Output the [X, Y] coordinate of the center of the cell containing the given text.  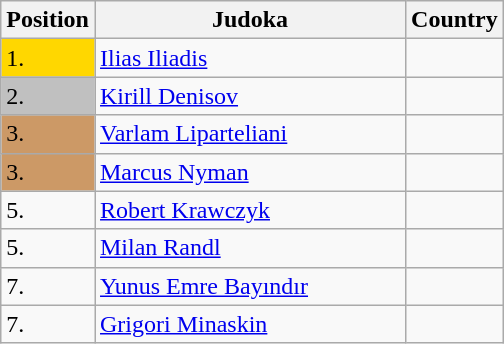
Grigori Minaskin [250, 324]
Marcus Nyman [250, 172]
1. [48, 58]
2. [48, 96]
Robert Krawczyk [250, 210]
Kirill Denisov [250, 96]
Judoka [250, 20]
Ilias Iliadis [250, 58]
Position [48, 20]
Milan Randl [250, 248]
Varlam Liparteliani [250, 134]
Yunus Emre Bayındır [250, 286]
Country [455, 20]
